Determine the (x, y) coordinate at the center of the cell enclosing the given text.  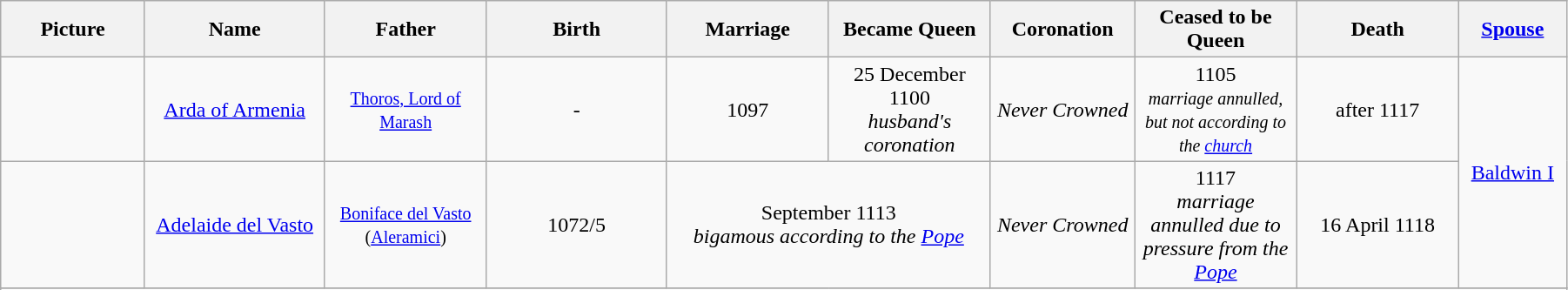
1117marriage annulled due to pressure from the Pope (1216, 225)
25 December 1100husband's coronation (909, 110)
Name (235, 30)
Boniface del Vasto(Aleramici) (405, 225)
Baldwin I (1512, 172)
Coronation (1062, 30)
Became Queen (909, 30)
Birth (576, 30)
Ceased to be Queen (1216, 30)
Arda of Armenia (235, 110)
Father (405, 30)
1105marriage annulled, but not according to the church (1216, 110)
Picture (73, 30)
Spouse (1512, 30)
after 1117 (1377, 110)
Adelaide del Vasto (235, 225)
1072/5 (576, 225)
Marriage (747, 30)
16 April 1118 (1377, 225)
- (576, 110)
1097 (747, 110)
September 1113bigamous according to the Pope (828, 225)
Death (1377, 30)
Thoros, Lord of Marash (405, 110)
